Detect which cell encompasses the target text, then output its [x, y] center coordinate. 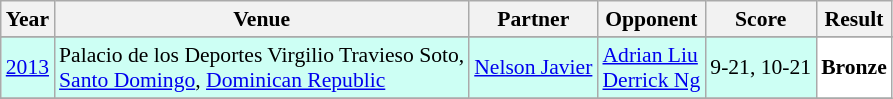
9-21, 10-21 [760, 68]
Partner [533, 19]
Result [854, 19]
Score [760, 19]
Bronze [854, 68]
Nelson Javier [533, 68]
2013 [28, 68]
Palacio de los Deportes Virgilio Travieso Soto, Santo Domingo, Dominican Republic [262, 68]
Venue [262, 19]
Opponent [651, 19]
Year [28, 19]
Adrian Liu Derrick Ng [651, 68]
